Locate the cell with the specified text and output its [X, Y] center coordinate. 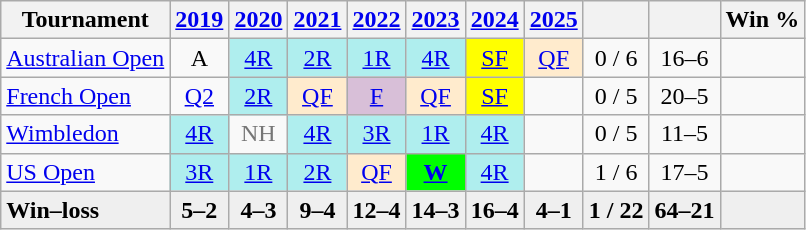
Win–loss [86, 210]
French Open [86, 96]
F [376, 96]
Q2 [200, 96]
2019 [200, 20]
14–3 [436, 210]
17–5 [684, 172]
Win % [762, 20]
US Open [86, 172]
1 / 22 [616, 210]
2023 [436, 20]
2025 [554, 20]
2021 [318, 20]
20–5 [684, 96]
16–4 [494, 210]
W [436, 172]
Wimbledon [86, 134]
2020 [258, 20]
9–4 [318, 210]
2024 [494, 20]
12–4 [376, 210]
Tournament [86, 20]
64–21 [684, 210]
11–5 [684, 134]
5–2 [200, 210]
2022 [376, 20]
A [200, 58]
1 / 6 [616, 172]
NH [258, 134]
Australian Open [86, 58]
4–1 [554, 210]
0 / 6 [616, 58]
4–3 [258, 210]
16–6 [684, 58]
